Return the [X, Y] coordinate for the center point of the cell that contains the specified text.  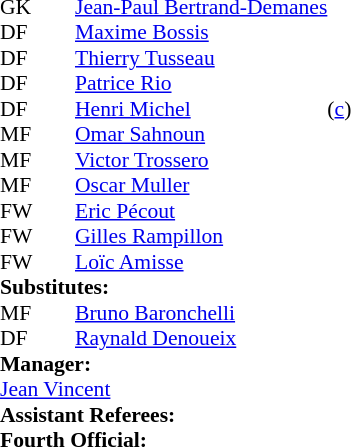
Bruno Baronchelli [201, 313]
Patrice Rio [201, 83]
Manager: [164, 364]
Thierry Tusseau [201, 58]
Omar Sahnoun [201, 135]
Eric Pécout [201, 211]
Victor Trossero [201, 160]
Substitutes: [164, 287]
Loïc Amisse [201, 262]
Oscar Muller [201, 185]
Raynald Denoueix [201, 339]
Maxime Bossis [201, 33]
Henri Michel [201, 109]
Gilles Rampillon [201, 237]
(c) [339, 109]
